Find where the given text appears and provide that cell's center as [x, y] coordinate. 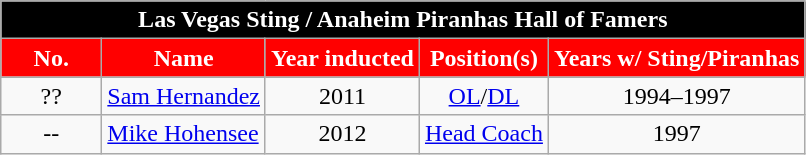
1994–1997 [676, 96]
-- [52, 134]
2011 [342, 96]
Mike Hohensee [184, 134]
1997 [676, 134]
Las Vegas Sting / Anaheim Piranhas Hall of Famers [403, 20]
Year inducted [342, 58]
Position(s) [484, 58]
Head Coach [484, 134]
?? [52, 96]
OL/DL [484, 96]
Years w/ Sting/Piranhas [676, 58]
Name [184, 58]
Sam Hernandez [184, 96]
No. [52, 58]
2012 [342, 134]
